From the cell containing the given text, extract its center point as (X, Y) coordinate. 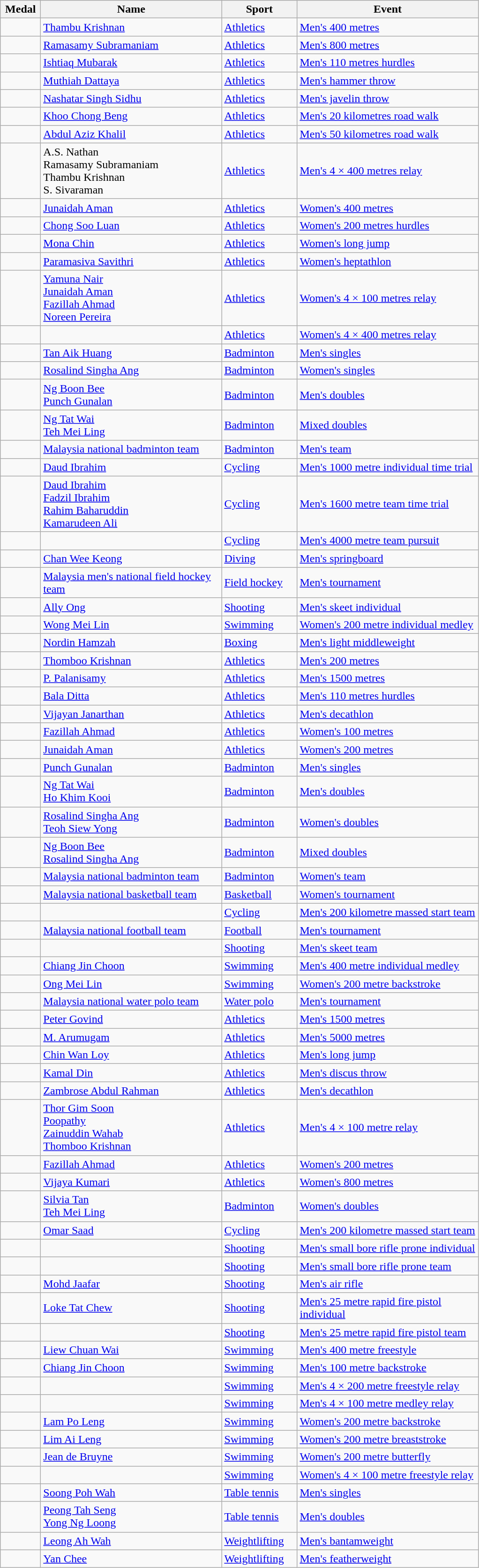
Men's skeet individual (388, 607)
Chin Wan Loy (131, 1055)
Ng Boon BeeRosalind Singha Ang (131, 853)
Men's 20 kilometres road walk (388, 116)
Soong Poh Wah (131, 1493)
Punch Gunalan (131, 767)
Rosalind Singha AngTeoh Siew Yong (131, 822)
Peter Govind (131, 1019)
Women's heptathlon (388, 261)
Men's team (388, 449)
Lam Po Leng (131, 1421)
Zambrose Abdul Rahman (131, 1091)
Omar Saad (131, 1230)
Thor Gim SoonPoopathyZainuddin WahabThomboo Krishnan (131, 1127)
Tan Aik Huang (131, 353)
Ng Tat WaiTeh Mei Ling (131, 425)
Men's 200 metres (388, 660)
Men's hammer throw (388, 81)
Men's 800 metres (388, 45)
Ong Mei Lin (131, 983)
Malaysia national basketball team (131, 894)
Women's singles (388, 371)
Ishtiaq Mubarak (131, 63)
Men's 4 × 100 metre medley relay (388, 1404)
Men's springboard (388, 558)
M. Arumugam (131, 1037)
Men's light middleweight (388, 642)
Men's 25 metre rapid fire pistol team (388, 1332)
Men's small bore rifle prone individual (388, 1248)
Nordin Hamzah (131, 642)
Mohd Jaafar (131, 1284)
Men's 400 metres (388, 27)
Mona Chin (131, 243)
Men's air rifle (388, 1284)
Men's 4 × 200 metre freestyle relay (388, 1386)
Men's 4 × 400 metres relay (388, 171)
Women's 4 × 400 metres relay (388, 335)
Ng Boon BeePunch Gunalan (131, 394)
Men's javelin throw (388, 98)
Women's 100 metres (388, 732)
Event (388, 9)
Loke Tat Chew (131, 1308)
P. Palanisamy (131, 678)
Wong Mei Lin (131, 624)
Ramasamy Subramaniam (131, 45)
Malaysia national water polo team (131, 1002)
Sport (260, 9)
Ng Tat WaiHo Khim Kooi (131, 792)
Men's 1000 metre individual time trial (388, 467)
Thomboo Krishnan (131, 660)
Women's 400 metres (388, 208)
Women's team (388, 877)
Malaysia men's national field hockey team (131, 583)
Men's 50 kilometres road walk (388, 134)
Men's 400 metre individual medley (388, 966)
Muthiah Dattaya (131, 81)
Men's bantamweight (388, 1541)
Women's 800 metres (388, 1182)
Kamal Din (131, 1073)
Bala Ditta (131, 696)
Men's 100 metre backstroke (388, 1368)
Chong Soo Luan (131, 225)
Medal (21, 9)
Women's 4 × 100 metre freestyle relay (388, 1475)
Diving (260, 558)
Men's featherweight (388, 1559)
Paramasiva Savithri (131, 261)
Abdul Aziz Khalil (131, 134)
Men's 400 metre freestyle (388, 1350)
Women's 4 × 100 metres relay (388, 298)
Nashatar Singh Sidhu (131, 98)
Peong Tah SengYong Ng Loong (131, 1517)
Liew Chuan Wai (131, 1350)
Malaysia national football team (131, 930)
Daud Ibrahim (131, 467)
Name (131, 9)
Basketball (260, 894)
Men's small bore rifle prone team (388, 1266)
Chan Wee Keong (131, 558)
Men's skeet team (388, 948)
Vijaya Kumari (131, 1182)
Water polo (260, 1002)
Rosalind Singha Ang (131, 371)
Women's 200 metres hurdles (388, 225)
Daud IbrahimFadzil IbrahimRahim BaharuddinKamarudeen Ali (131, 504)
Men's long jump (388, 1055)
A.S. NathanRamasamy SubramaniamThambu KrishnanS. Sivaraman (131, 171)
Leong Ah Wah (131, 1541)
Khoo Chong Beng (131, 116)
Field hockey (260, 583)
Women's 200 metre individual medley (388, 624)
Football (260, 930)
Men's 1600 metre team time trial (388, 504)
Jean de Bruyne (131, 1457)
Women's long jump (388, 243)
Women's tournament (388, 894)
Silvia TanTeh Mei Ling (131, 1206)
Women's 200 metre breaststroke (388, 1439)
Men's 4000 metre team pursuit (388, 541)
Men's 5000 metres (388, 1037)
Ally Ong (131, 607)
Lim Ai Leng (131, 1439)
Men's 4 × 100 metre relay (388, 1127)
Vijayan Janarthan (131, 714)
Women's 200 metre butterfly (388, 1457)
Yan Chee (131, 1559)
Boxing (260, 642)
Men's discus throw (388, 1073)
Yamuna NairJunaidah AmanFazillah AhmadNoreen Pereira (131, 298)
Thambu Krishnan (131, 27)
Men's 25 metre rapid fire pistol individual (388, 1308)
